Detect which cell encompasses the target text, then output its [X, Y] center coordinate. 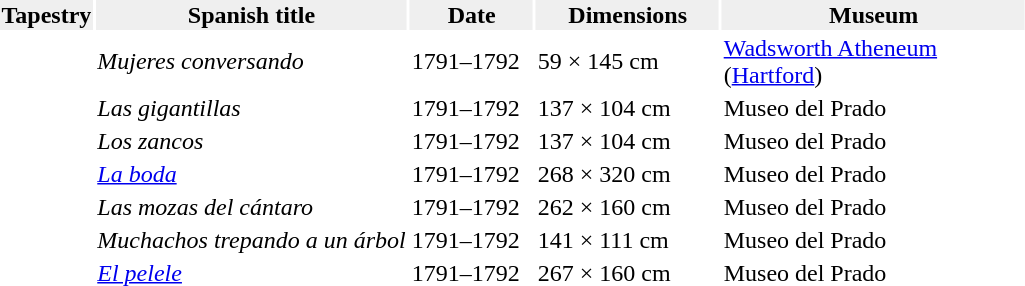
268 × 320 cm [628, 174]
Mujeres conversando [252, 62]
Las gigantillas [252, 108]
Dimensions [628, 15]
262 × 160 cm [628, 207]
59 × 145 cm [628, 62]
Las mozas del cántaro [252, 207]
Museum [874, 15]
Muchachos trepando a un árbol [252, 240]
Date [472, 15]
Los zancos [252, 141]
Spanish title [252, 15]
Tapestry [46, 15]
141 × 111 cm [628, 240]
Wadsworth Atheneum (Hartford) [874, 62]
La boda [252, 174]
